Detect which cell encompasses the target text, then output its (x, y) center coordinate. 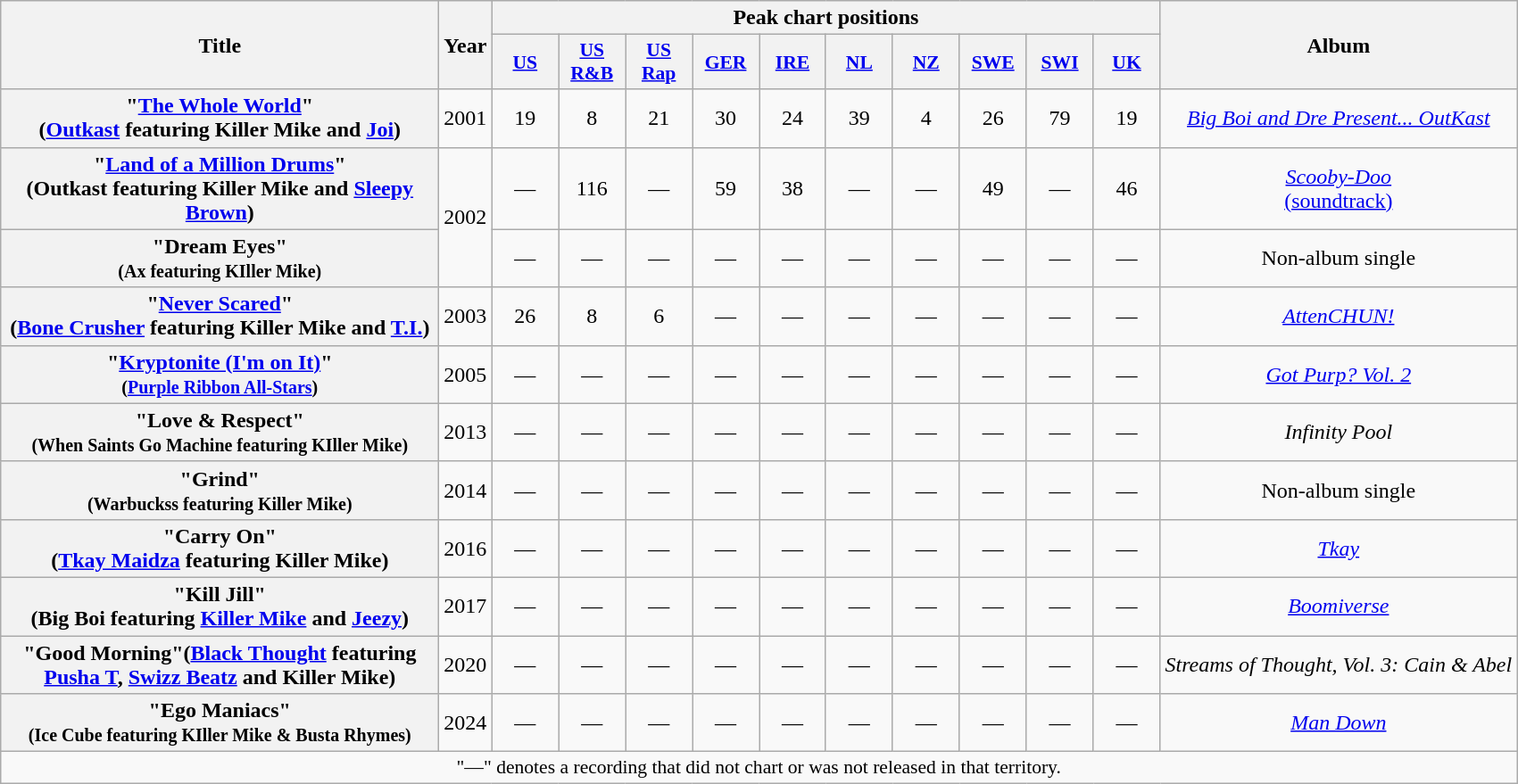
2020 (466, 664)
Man Down (1339, 722)
30 (726, 118)
NL (859, 62)
Album (1339, 45)
USR&B (593, 62)
49 (992, 188)
2016 (466, 548)
39 (859, 118)
"Dream Eyes"(Ax featuring KIller Mike) (220, 259)
2002 (466, 218)
"Kryptonite (I'm on It)"(Purple Ribbon All-Stars) (220, 375)
4 (926, 118)
GER (726, 62)
SWI (1060, 62)
2001 (466, 118)
116 (593, 188)
Peak chart positions (826, 18)
"Land of a Million Drums"(Outkast featuring Killer Mike and Sleepy Brown) (220, 188)
6 (659, 316)
2013 (466, 432)
Boomiverse (1339, 607)
Title (220, 45)
24 (792, 118)
IRE (792, 62)
"Grind"(Warbuckss featuring Killer Mike) (220, 491)
US (525, 62)
21 (659, 118)
2017 (466, 607)
SWE (992, 62)
2003 (466, 316)
Infinity Pool (1339, 432)
2024 (466, 722)
Scooby-Doo(soundtrack) (1339, 188)
"Carry On"(Tkay Maidza featuring Killer Mike) (220, 548)
Streams of Thought, Vol. 3: Cain & Abel (1339, 664)
NZ (926, 62)
"Kill Jill"(Big Boi featuring Killer Mike and Jeezy) (220, 607)
USRap (659, 62)
UK (1126, 62)
Got Purp? Vol. 2 (1339, 375)
"Love & Respect"(When Saints Go Machine featuring KIller Mike) (220, 432)
Tkay (1339, 548)
"—" denotes a recording that did not chart or was not released in that territory. (759, 768)
"Ego Maniacs"(Ice Cube featuring KIller Mike & Busta Rhymes) (220, 722)
2014 (466, 491)
"Good Morning"(Black Thought featuring Pusha T, Swizz Beatz and Killer Mike) (220, 664)
Year (466, 45)
AttenCHUN! (1339, 316)
79 (1060, 118)
2005 (466, 375)
46 (1126, 188)
38 (792, 188)
"Never Scared"(Bone Crusher featuring Killer Mike and T.I.) (220, 316)
"The Whole World"(Outkast featuring Killer Mike and Joi) (220, 118)
59 (726, 188)
Big Boi and Dre Present... OutKast (1339, 118)
